For the text-containing cell, return its midpoint in (X, Y) coordinate format. 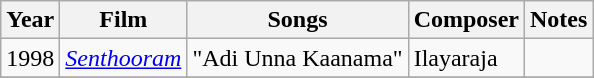
Film (124, 20)
Songs (298, 20)
Notes (559, 20)
Senthooram (124, 58)
Ilayaraja (466, 58)
Composer (466, 20)
Year (30, 20)
1998 (30, 58)
"Adi Unna Kaanama" (298, 58)
